Output the (X, Y) coordinate of the center of the cell containing the given text.  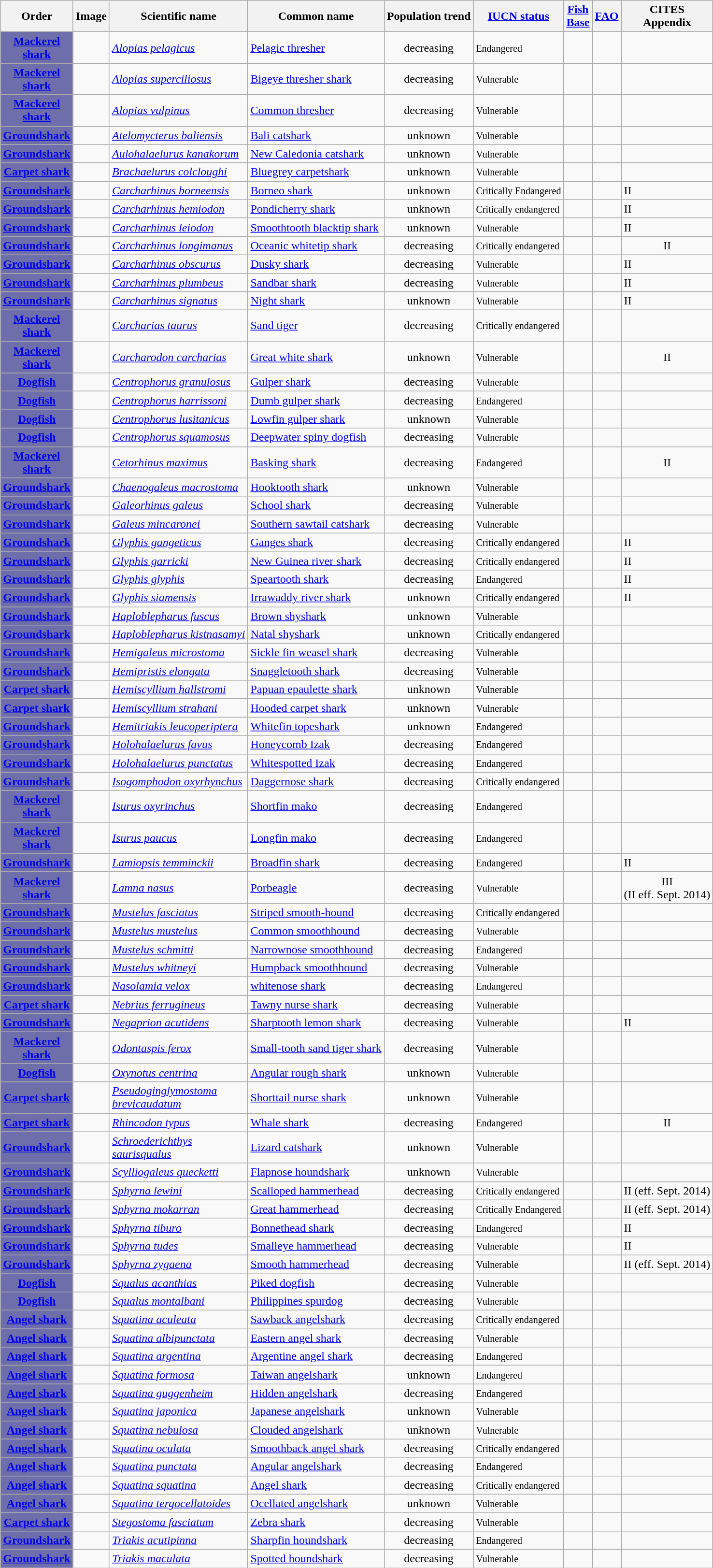
Longfin mako (316, 838)
Smooth hammerhead (316, 1264)
Borneo shark (316, 190)
Mustelus whitneyi (178, 968)
Triakis maculata (178, 1558)
Gulper shark (316, 382)
Carcharhinus leiodon (178, 227)
Common smoothhound (316, 931)
Hooktooth shark (316, 487)
Shortfin mako (316, 806)
Scylliogaleus quecketti (178, 1172)
Ganges shark (316, 542)
Carcharhinus obscurus (178, 264)
Whitespotted Izak (316, 763)
Carcharhinus hemiodon (178, 209)
Japanese angelshark (316, 1411)
Honeycomb Izak (316, 745)
Irrawaddy river shark (316, 597)
Holohalaelurus favus (178, 745)
Spotted houndshark (316, 1558)
Carcharhinus signatus (178, 301)
Aulohalaelurus kanakorum (178, 154)
Bluegrey carpetshark (316, 172)
Basking shark (316, 462)
Isurus paucus (178, 838)
Whitefin topeshark (316, 726)
Centrophorus squamosus (178, 437)
Lizard catshark (316, 1147)
Sharpfin houndshark (316, 1540)
Sandbar shark (316, 283)
Zebra shark (316, 1522)
Isogomphodon oxyrhynchus (178, 781)
Carcharhinus plumbeus (178, 283)
Alopias superciliosus (178, 79)
Hemiscyllium strahani (178, 708)
Night shark (316, 301)
Smalleye hammerhead (316, 1246)
Porbeagle (316, 887)
Oceanic whitetip shark (316, 245)
Dumb gulper shark (316, 401)
Sharptooth lemon shark (316, 1023)
Squalus acanthias (178, 1283)
Squatina tergocellatoides (178, 1503)
Sphyrna zygaena (178, 1264)
Sand tiger (316, 326)
Negaprion acutidens (178, 1023)
Image (91, 16)
whitenose shark (316, 986)
Squatina aculeata (178, 1320)
Lamiopsis temminckii (178, 863)
Scalloped hammerhead (316, 1191)
Mustelus schmitti (178, 949)
New Caledonia catshark (316, 154)
Alopias pelagicus (178, 47)
Carcharhinus longimanus (178, 245)
Galeus mincaronei (178, 524)
Lowfin gulper shark (316, 419)
Centrophorus lusitanicus (178, 419)
Squalus montalbani (178, 1301)
Odontaspis ferox (178, 1048)
Pelagic thresher (316, 47)
Snaggletooth shark (316, 671)
New Guinea river shark (316, 561)
Glyphis garricki (178, 561)
Sphyrna tiburo (178, 1227)
Squatina formosa (178, 1375)
Tawny nurse shark (316, 1005)
Carcharias taurus (178, 326)
Atelomycterus baliensis (178, 135)
Triakis acutipinna (178, 1540)
School shark (316, 505)
Mustelus fasciatus (178, 912)
Hemiscyllium hallstromi (178, 690)
FishBase (578, 16)
Centrophorus harrissoni (178, 401)
Whale shark (316, 1122)
Sphyrna mokarran (178, 1209)
Deepwater spiny dogfish (316, 437)
Sickle fin weasel shark (316, 653)
Glyphis glyphis (178, 579)
Scientific name (178, 16)
Sphyrna lewini (178, 1191)
Carcharodon carcharias (178, 358)
Common name (316, 16)
Striped smooth-hound (316, 912)
Hooded carpet shark (316, 708)
CITESAppendix (667, 16)
Philippines spurdog (316, 1301)
Smoothback angel shark (316, 1448)
Brachaelurus colcloughi (178, 172)
Bali catshark (316, 135)
Smoothtooth blacktip shark (316, 227)
Flapnose houndshark (316, 1172)
Argentine angel shark (316, 1356)
Broadfin shark (316, 863)
Glyphis siamensis (178, 597)
Cetorhinus maximus (178, 462)
Speartooth shark (316, 579)
Squatina guggenheim (178, 1393)
Bigeye thresher shark (316, 79)
Eastern angel shark (316, 1338)
Dusky shark (316, 264)
Taiwan angelshark (316, 1375)
Angular angelshark (316, 1467)
Pseudoginglymostomabrevicaudatum (178, 1098)
Oxynotus centrina (178, 1073)
Nasolamia velox (178, 986)
Ocellated angelshark (316, 1503)
Common thresher (316, 110)
Holohalaelurus punctatus (178, 763)
Great hammerhead (316, 1209)
Schroederichthyssaurisqualus (178, 1147)
Alopias vulpinus (178, 110)
Squatina argentina (178, 1356)
Small-tooth sand tiger shark (316, 1048)
Hemitriakis leucoperiptera (178, 726)
Squatina nebulosa (178, 1430)
Piked dogfish (316, 1283)
IUCN status (519, 16)
Shorttail nurse shark (316, 1098)
III(II eff. Sept. 2014) (667, 887)
Mustelus mustelus (178, 931)
Centrophorus granulosus (178, 382)
Squatina japonica (178, 1411)
Bonnethead shark (316, 1227)
Sphyrna tudes (178, 1246)
Squatina squatina (178, 1485)
Squatina punctata (178, 1467)
Hidden angelshark (316, 1393)
Rhincodon typus (178, 1122)
Squatina albipunctata (178, 1338)
Daggernose shark (316, 781)
Hemipristis elongata (178, 671)
Brown shyshark (316, 616)
Haploblepharus kistnasamyi (178, 634)
Angular rough shark (316, 1073)
Pondicherry shark (316, 209)
Nebrius ferrugineus (178, 1005)
Squatina oculata (178, 1448)
Carcharhinus borneensis (178, 190)
Sawback angelshark (316, 1320)
Isurus oxyrinchus (178, 806)
Humpback smoothhound (316, 968)
Lamna nasus (178, 887)
Population trend (429, 16)
Glyphis gangeticus (178, 542)
Great white shark (316, 358)
Galeorhinus galeus (178, 505)
Stegostoma fasciatum (178, 1522)
FAO (607, 16)
Chaenogaleus macrostoma (178, 487)
Haploblepharus fuscus (178, 616)
Clouded angelshark (316, 1430)
Natal shyshark (316, 634)
Order (37, 16)
Narrownose smoothhound (316, 949)
Papuan epaulette shark (316, 690)
Southern sawtail catshark (316, 524)
Hemigaleus microstoma (178, 653)
